Capture the cell that displays the provided text and extract its [x, y] central coordinate. 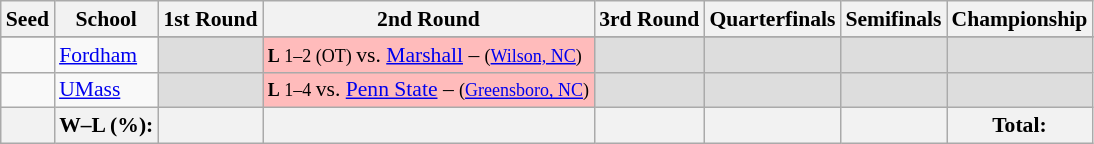
2nd Round [428, 19]
Semifinals [893, 19]
W–L (%): [106, 126]
L 1–2 (OT) vs. Marshall – (Wilson, NC) [428, 55]
Championship [1020, 19]
School [106, 19]
3rd Round [649, 19]
L 1–4 vs. Penn State – (Greensboro, NC) [428, 90]
UMass [106, 90]
1st Round [210, 19]
Quarterfinals [772, 19]
Fordham [106, 55]
Total: [1020, 126]
Seed [28, 19]
